Search for the cell housing the specified text and yield its [x, y] center coordinate. 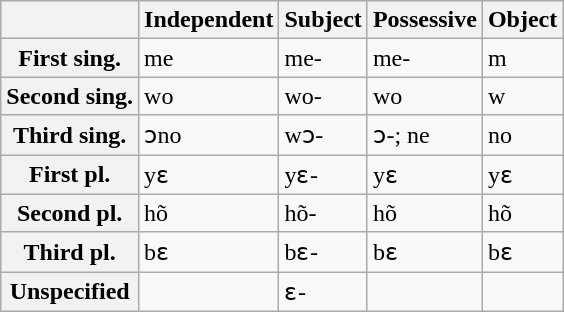
Third sing. [70, 135]
bɛ- [323, 252]
Second sing. [70, 96]
Possessive [424, 20]
Subject [323, 20]
ɔ-; ne [424, 135]
Independent [209, 20]
no [522, 135]
yɛ- [323, 174]
Second pl. [70, 213]
w [522, 96]
m [522, 58]
First sing. [70, 58]
Object [522, 20]
hõ- [323, 213]
wɔ- [323, 135]
wo- [323, 96]
me [209, 58]
First pl. [70, 174]
ɛ- [323, 292]
Unspecified [70, 292]
ɔno [209, 135]
Third pl. [70, 252]
